Return the (x, y) coordinate for the center point of the cell that contains the specified text.  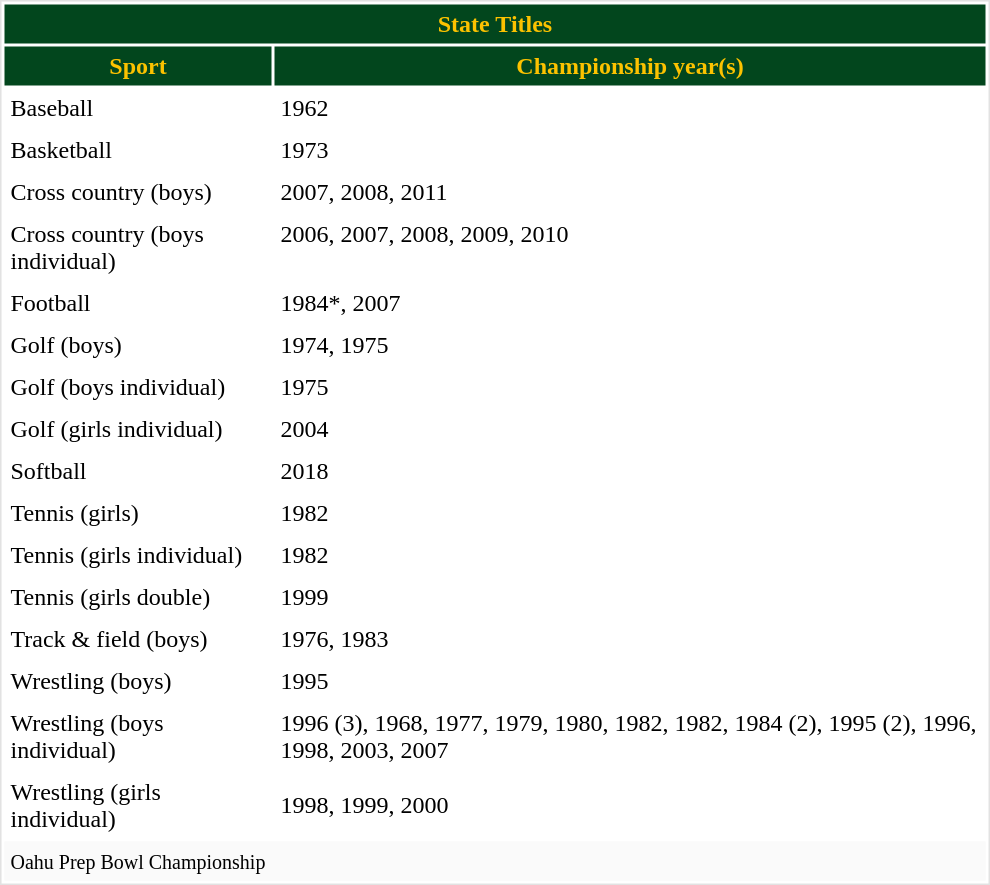
Cross country (boys individual) (138, 247)
Golf (boys) (138, 346)
1975 (630, 388)
Tennis (girls double) (138, 598)
Wrestling (boys) (138, 682)
1984*, 2007 (630, 304)
Golf (girls individual) (138, 430)
2007, 2008, 2011 (630, 192)
Softball (138, 472)
Football (138, 304)
Tennis (girls) (138, 514)
Wrestling (boys individual) (138, 737)
1976, 1983 (630, 640)
1974, 1975 (630, 346)
Cross country (boys) (138, 192)
Track & field (boys) (138, 640)
Wrestling (girls individual) (138, 805)
Golf (boys individual) (138, 388)
1996 (3), 1968, 1977, 1979, 1980, 1982, 1982, 1984 (2), 1995 (2), 1996, 1998, 2003, 2007 (630, 737)
Baseball (138, 108)
State Titles (494, 24)
Championship year(s) (630, 66)
Sport (138, 66)
1998, 1999, 2000 (630, 805)
Oahu Prep Bowl Championship (494, 862)
1999 (630, 598)
2004 (630, 430)
1995 (630, 682)
1962 (630, 108)
2018 (630, 472)
2006, 2007, 2008, 2009, 2010 (630, 247)
1973 (630, 150)
Basketball (138, 150)
Tennis (girls individual) (138, 556)
